Detect which cell encompasses the target text, then output its [X, Y] center coordinate. 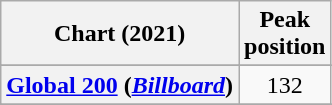
Global 200 (Billboard) [120, 85]
132 [284, 85]
Chart (2021) [120, 34]
Peakposition [284, 34]
